Search for the cell housing the specified text and yield its (X, Y) center coordinate. 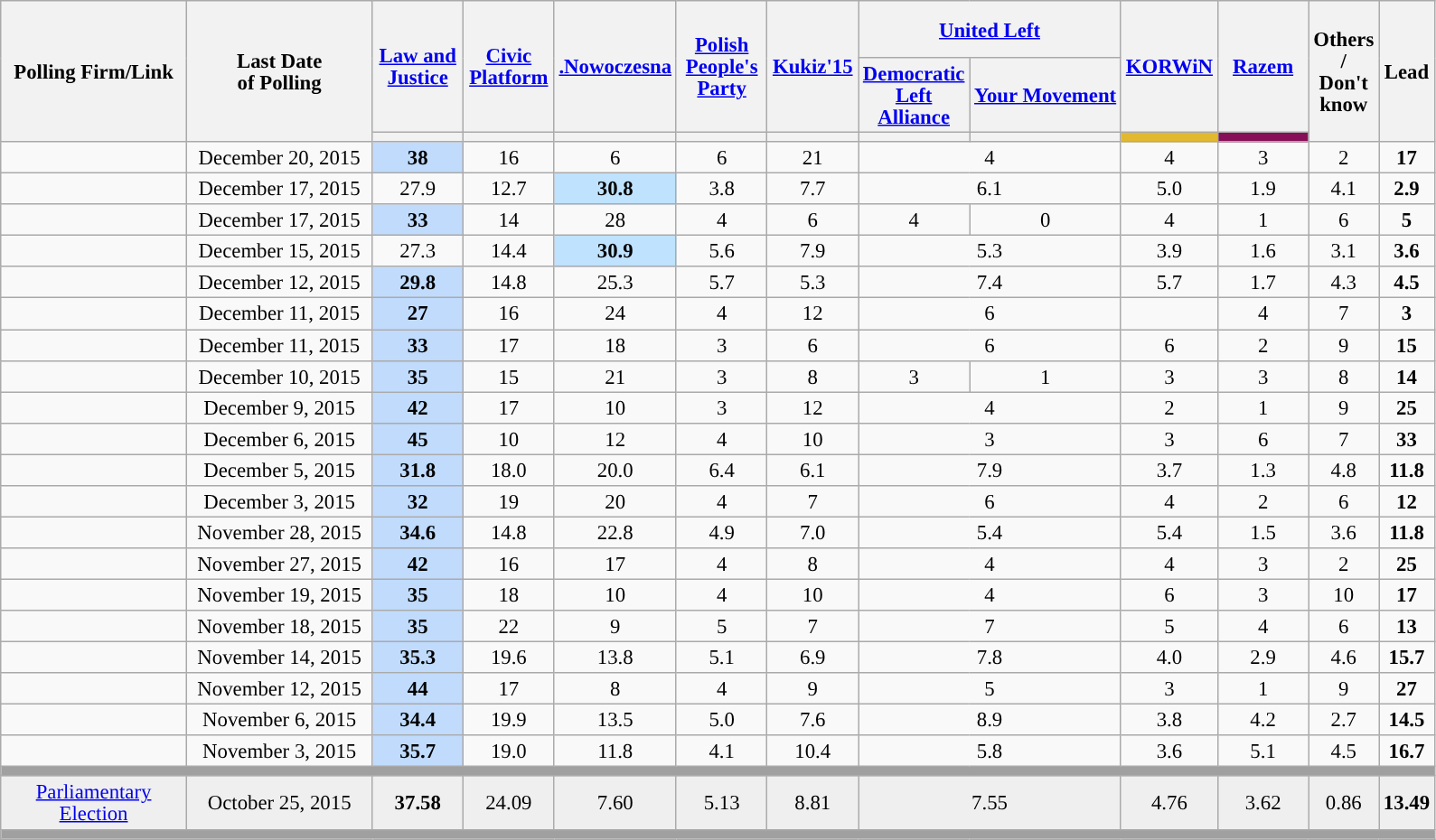
6.4 (721, 470)
13.49 (1407, 804)
November 28, 2015 (279, 533)
Lead (1407, 71)
Polling Firm/Link (94, 71)
20.0 (615, 470)
United Left (990, 29)
5.6 (721, 251)
3.62 (1263, 804)
7.7 (813, 190)
5.8 (990, 751)
November 12, 2015 (279, 688)
Polish People's Party (721, 67)
1.3 (1263, 470)
16.7 (1407, 751)
18.0 (510, 470)
35.7 (418, 751)
Law and Justice (418, 67)
7.55 (990, 804)
December 9, 2015 (279, 408)
19.9 (510, 721)
7.60 (615, 804)
37.58 (418, 804)
1.6 (1263, 251)
7.0 (813, 533)
November 18, 2015 (279, 627)
November 3, 2015 (279, 751)
December 12, 2015 (279, 284)
4.3 (1344, 284)
December 15, 2015 (279, 251)
27.9 (418, 190)
13.5 (615, 721)
30.8 (615, 190)
December 20, 2015 (279, 157)
1.5 (1263, 533)
DemocraticLeftAlliance (915, 96)
8.9 (990, 721)
29.8 (418, 284)
44 (418, 688)
7.8 (990, 658)
19.6 (510, 658)
34.4 (418, 721)
32 (418, 502)
13.8 (615, 658)
34.6 (418, 533)
Last Dateof Polling (279, 71)
4.76 (1169, 804)
1.7 (1263, 284)
KORWiN (1169, 67)
19 (510, 502)
December 3, 2015 (279, 502)
8.81 (813, 804)
25.3 (615, 284)
5.13 (721, 804)
22.8 (615, 533)
15.7 (1407, 658)
45 (418, 439)
24 (615, 314)
22 (510, 627)
November 27, 2015 (279, 564)
Razem (1263, 67)
3.1 (1344, 251)
1.9 (1263, 190)
10.4 (813, 751)
3.7 (1169, 470)
24.09 (510, 804)
2.7 (1344, 721)
Kukiz'15 (813, 67)
November 14, 2015 (279, 658)
6.9 (813, 658)
4.6 (1344, 658)
Others /Don't know (1344, 71)
14.5 (1407, 721)
Your Movement (1046, 96)
27.3 (418, 251)
31.8 (418, 470)
28 (615, 220)
4.0 (1169, 658)
December 5, 2015 (279, 470)
35.3 (418, 658)
October 25, 2015 (279, 804)
20 (615, 502)
7.6 (813, 721)
4.8 (1344, 470)
3.9 (1169, 251)
7.4 (990, 284)
December 6, 2015 (279, 439)
November 19, 2015 (279, 594)
14.4 (510, 251)
December 10, 2015 (279, 376)
38 (418, 157)
13 (1407, 627)
0 (1046, 220)
30.9 (615, 251)
4.2 (1263, 721)
Civic Platform (510, 67)
November 6, 2015 (279, 721)
Parliamentary Election (94, 804)
0.86 (1344, 804)
19.0 (510, 751)
4.9 (721, 533)
.Nowoczesna (615, 67)
12.7 (510, 190)
